Scan for the cell matching the given text and deliver its [x, y] coordinate at center. 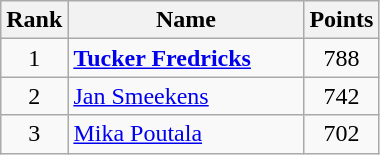
Points [342, 20]
Tucker Fredricks [186, 58]
1 [34, 58]
788 [342, 58]
2 [34, 96]
742 [342, 96]
Name [186, 20]
Mika Poutala [186, 134]
Rank [34, 20]
702 [342, 134]
3 [34, 134]
Jan Smeekens [186, 96]
